Find where the given text appears and provide that cell's center as (x, y) coordinate. 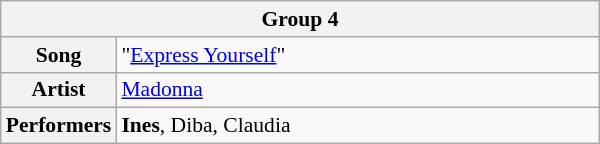
Madonna (358, 90)
Group 4 (300, 19)
Ines, Diba, Claudia (358, 126)
Performers (59, 126)
Artist (59, 90)
Song (59, 55)
"Express Yourself" (358, 55)
